For the text-containing cell, return its midpoint in [x, y] coordinate format. 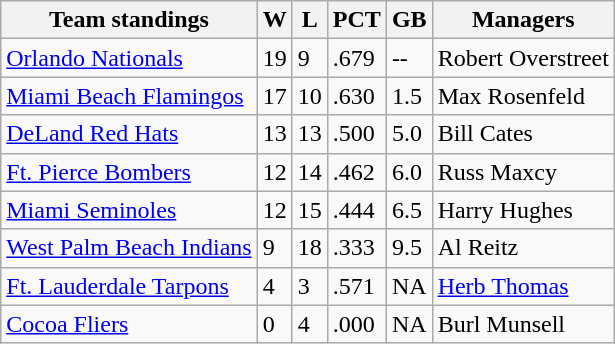
.000 [356, 324]
.500 [356, 134]
Herb Thomas [523, 286]
Bill Cates [523, 134]
Team standings [129, 20]
Miami Beach Flamingos [129, 96]
Cocoa Fliers [129, 324]
Burl Munsell [523, 324]
.333 [356, 248]
West Palm Beach Indians [129, 248]
15 [310, 210]
DeLand Red Hats [129, 134]
Ft. Lauderdale Tarpons [129, 286]
3 [310, 286]
Orlando Nationals [129, 58]
.571 [356, 286]
6.5 [409, 210]
.462 [356, 172]
Al Reitz [523, 248]
Ft. Pierce Bombers [129, 172]
Managers [523, 20]
W [274, 20]
Miami Seminoles [129, 210]
1.5 [409, 96]
.444 [356, 210]
10 [310, 96]
.630 [356, 96]
Max Rosenfeld [523, 96]
GB [409, 20]
0 [274, 324]
18 [310, 248]
14 [310, 172]
.679 [356, 58]
-- [409, 58]
PCT [356, 20]
17 [274, 96]
L [310, 20]
19 [274, 58]
5.0 [409, 134]
6.0 [409, 172]
Robert Overstreet [523, 58]
Russ Maxcy [523, 172]
Harry Hughes [523, 210]
9.5 [409, 248]
